Pinpoint the cell where the given text exists, returning its [X, Y] midpoint coordinate. 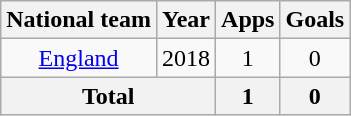
England [79, 58]
Year [186, 20]
Goals [315, 20]
2018 [186, 58]
Total [108, 96]
National team [79, 20]
Apps [248, 20]
